Identify which cell holds the provided text, then report its [X, Y] central coordinate. 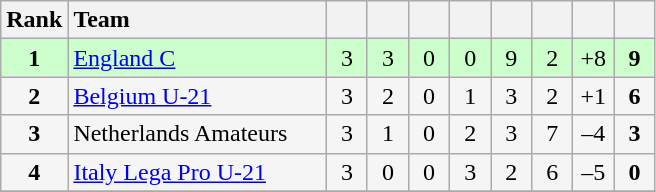
Italy Lega Pro U-21 [198, 172]
7 [552, 134]
+1 [594, 96]
Netherlands Amateurs [198, 134]
–4 [594, 134]
Rank [34, 20]
Belgium U-21 [198, 96]
England C [198, 58]
4 [34, 172]
+8 [594, 58]
Team [198, 20]
–5 [594, 172]
